Detect which cell encompasses the target text, then output its (X, Y) center coordinate. 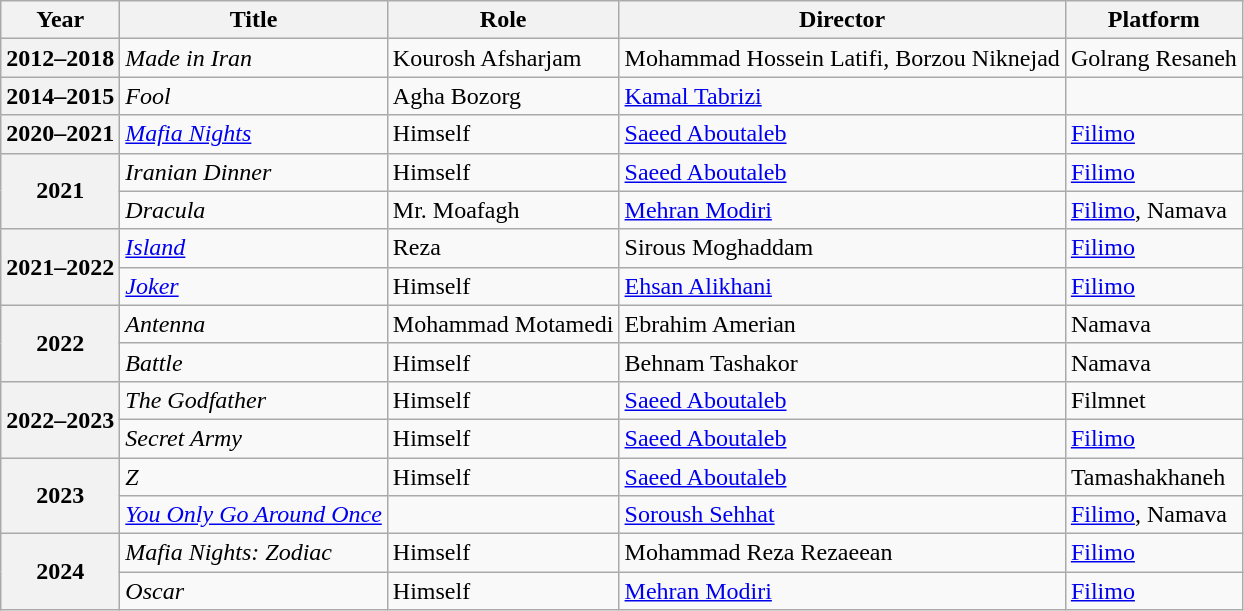
Reza (503, 248)
Mohammad Motamedi (503, 324)
Title (254, 20)
The Godfather (254, 400)
Filmnet (1154, 400)
Kamal Tabrizi (842, 96)
Kourosh Afsharjam (503, 58)
Oscar (254, 591)
Island (254, 248)
Battle (254, 362)
Secret Army (254, 438)
2022 (60, 343)
2023 (60, 496)
2012–2018 (60, 58)
Z (254, 477)
Ehsan Alikhani (842, 286)
Fool (254, 96)
Soroush Sehhat (842, 515)
Tamashakhaneh (1154, 477)
Mr. Moafagh (503, 210)
Platform (1154, 20)
2014–2015 (60, 96)
Behnam Tashakor (842, 362)
Mafia Nights: Zodiac (254, 553)
Joker (254, 286)
You Only Go Around Once (254, 515)
Antenna (254, 324)
Sirous Moghaddam (842, 248)
2021–2022 (60, 267)
2020–2021 (60, 134)
Ebrahim Amerian (842, 324)
Mohammad Reza Rezaeean (842, 553)
2021 (60, 191)
Year (60, 20)
Golrang Resaneh (1154, 58)
Made in Iran (254, 58)
Role (503, 20)
2022–2023 (60, 419)
Agha Bozorg (503, 96)
Mafia Nights (254, 134)
2024 (60, 572)
Iranian Dinner (254, 172)
Director (842, 20)
Dracula (254, 210)
Mohammad Hossein Latifi, Borzou Niknejad (842, 58)
